Identify which cell holds the provided text, then report its (x, y) central coordinate. 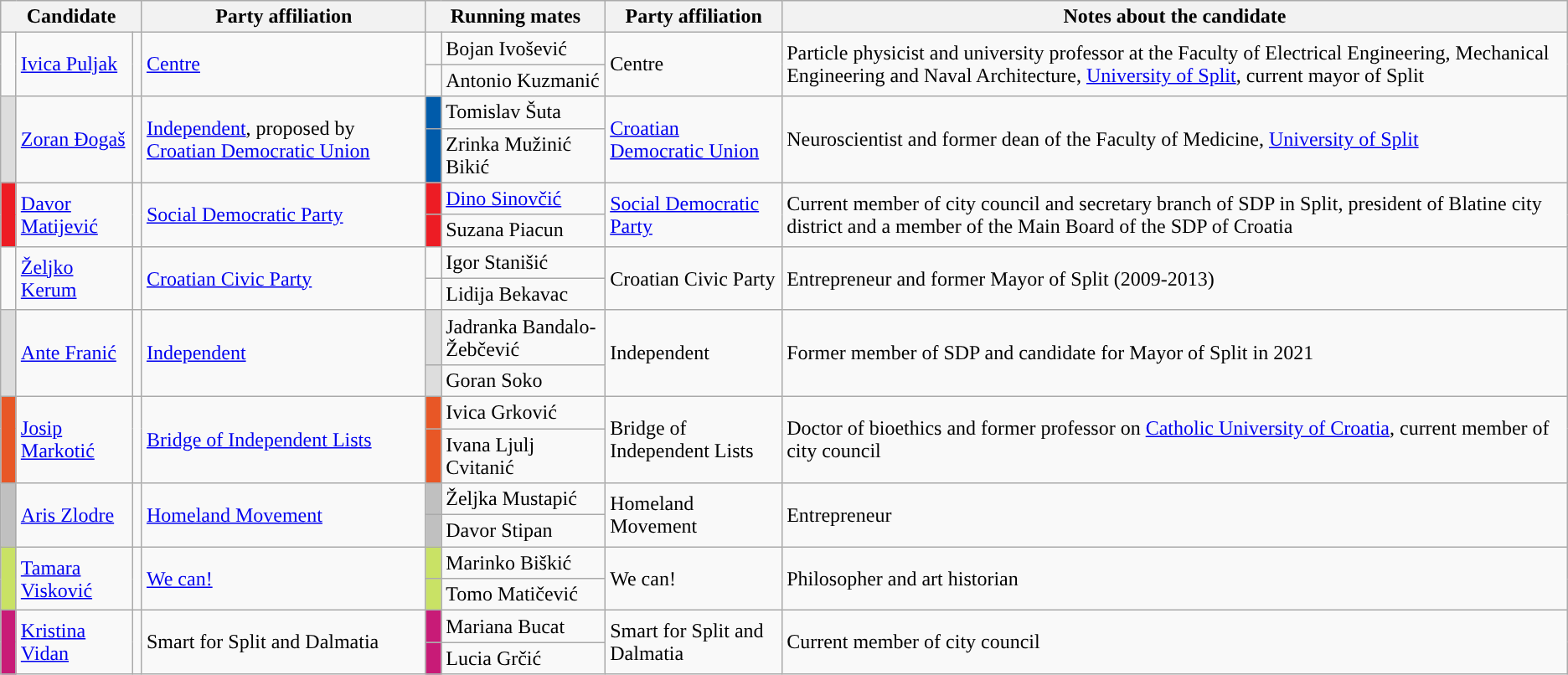
Entrepreneur (1175, 515)
Bojan Ivošević (524, 49)
Antonio Kuzmanić (524, 80)
Independent, proposed by Croatian Democratic Union (283, 139)
Candidate (72, 17)
Marinko Biškić (524, 563)
Philosopher and art historian (1175, 579)
Ivica Grković (524, 412)
Zoran Đogaš (74, 139)
Ivica Puljak (74, 64)
Davor Stipan (524, 531)
Zrinka Mužinić Bikić (524, 156)
Igor Stanišić (524, 262)
Notes about the candidate (1175, 17)
Ante Franić (74, 353)
Željko Kerum (74, 278)
Croatian Democratic Union (694, 139)
Davor Matijević (74, 214)
Entrepreneur and former Mayor of Split (2009-2013) (1175, 278)
Current member of city council (1175, 642)
Željka Mustapić (524, 499)
Doctor of bioethics and former professor on Catholic University of Croatia, current member of city council (1175, 439)
Former member of SDP and candidate for Mayor of Split in 2021 (1175, 353)
Tomo Matičević (524, 595)
Lucia Grčić (524, 658)
Suzana Piacun (524, 230)
Tamara Visković (74, 579)
Lidija Bekavac (524, 294)
Jadranka Bandalo-Žebčević (524, 337)
Tomislav Šuta (524, 112)
Josip Markotić (74, 439)
Dino Sinovčić (524, 198)
Running mates (516, 17)
Ivana Ljulj Cvitanić (524, 456)
Aris Zlodre (74, 515)
Neuroscientist and former dean of the Faculty of Medicine, University of Split (1175, 139)
Goran Soko (524, 380)
Kristina Vidan (74, 642)
Mariana Bucat (524, 626)
